From the cell containing the given text, extract its center point as (X, Y) coordinate. 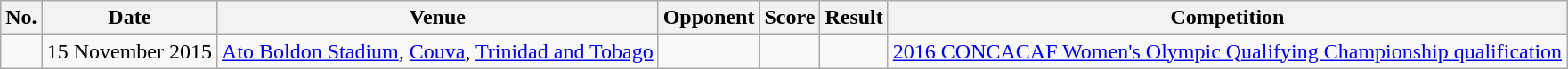
Venue (438, 18)
Date (129, 18)
Score (790, 18)
15 November 2015 (129, 51)
Result (854, 18)
Competition (1227, 18)
No. (21, 18)
2016 CONCACAF Women's Olympic Qualifying Championship qualification (1227, 51)
Opponent (709, 18)
Ato Boldon Stadium, Couva, Trinidad and Tobago (438, 51)
